From the cell containing the given text, extract its center point as (x, y) coordinate. 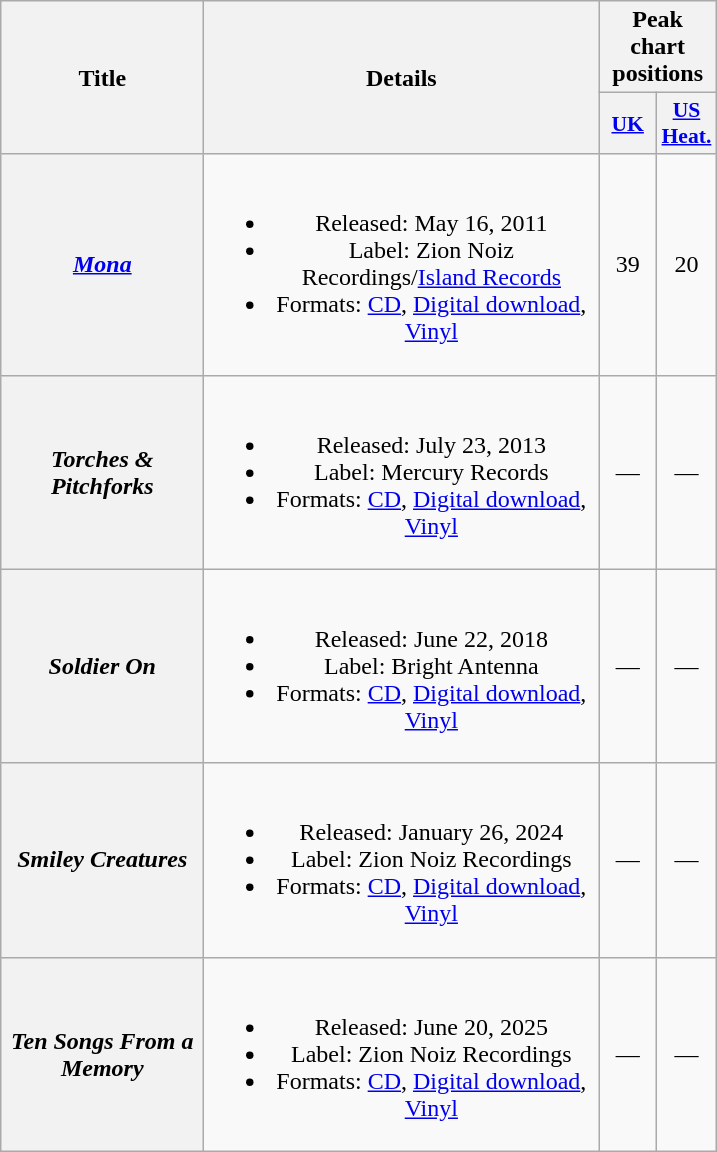
USHeat. (687, 124)
Details (402, 78)
Torches & Pitchforks (102, 472)
20 (687, 264)
Released: June 22, 2018Label: Bright AntennaFormats: CD, Digital download, Vinyl (402, 666)
39 (628, 264)
Ten Songs From a Memory (102, 1054)
Released: January 26, 2024Label: Zion Noiz RecordingsFormats: CD, Digital download, Vinyl (402, 860)
Smiley Creatures (102, 860)
UK (628, 124)
Mona (102, 264)
Title (102, 78)
Released: July 23, 2013Label: Mercury RecordsFormats: CD, Digital download, Vinyl (402, 472)
Released: June 20, 2025Label: Zion Noiz RecordingsFormats: CD, Digital download, Vinyl (402, 1054)
Peak chart positions (658, 47)
Released: May 16, 2011Label: Zion Noiz Recordings/Island RecordsFormats: CD, Digital download, Vinyl (402, 264)
Soldier On (102, 666)
